Capture the cell that displays the provided text and extract its (X, Y) central coordinate. 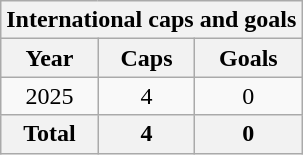
Goals (248, 58)
Caps (146, 58)
2025 (50, 96)
International caps and goals (152, 20)
Year (50, 58)
Total (50, 134)
